Find where the given text appears and provide that cell's center as (X, Y) coordinate. 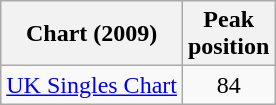
Peakposition (228, 34)
84 (228, 85)
Chart (2009) (92, 34)
UK Singles Chart (92, 85)
